Provide the (x, y) coordinate of the cell's center where the given text is located.  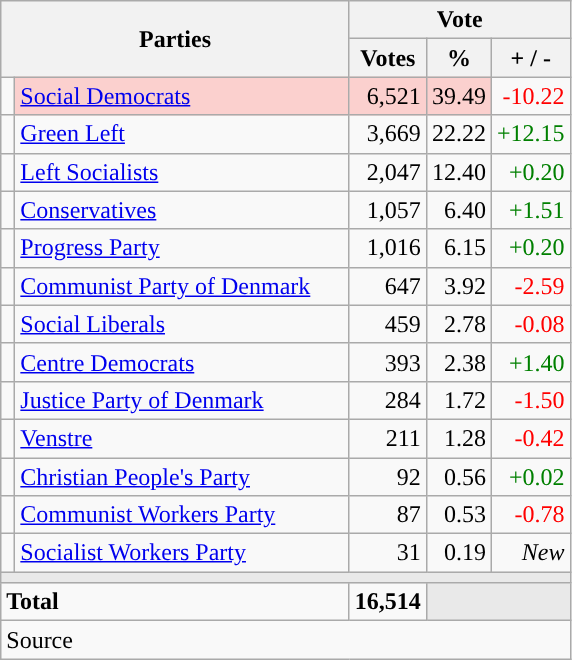
% (458, 58)
Votes (388, 58)
1,016 (388, 248)
+ / - (530, 58)
Conservatives (182, 210)
Green Left (182, 134)
+1.51 (530, 210)
1.28 (458, 438)
Venstre (182, 438)
Total (176, 602)
Left Socialists (182, 172)
0.19 (458, 553)
211 (388, 438)
Justice Party of Denmark (182, 400)
393 (388, 362)
87 (388, 515)
3.92 (458, 286)
647 (388, 286)
6.15 (458, 248)
Progress Party (182, 248)
459 (388, 324)
6,521 (388, 96)
+1.40 (530, 362)
Centre Democrats (182, 362)
6.40 (458, 210)
284 (388, 400)
39.49 (458, 96)
2.38 (458, 362)
2.78 (458, 324)
1,057 (388, 210)
92 (388, 477)
22.22 (458, 134)
-2.59 (530, 286)
-1.50 (530, 400)
Communist Workers Party (182, 515)
2,047 (388, 172)
3,669 (388, 134)
-0.78 (530, 515)
Source (286, 640)
+12.15 (530, 134)
12.40 (458, 172)
16,514 (388, 602)
-10.22 (530, 96)
-0.08 (530, 324)
New (530, 553)
Communist Party of Denmark (182, 286)
0.56 (458, 477)
Social Liberals (182, 324)
Christian People's Party (182, 477)
1.72 (458, 400)
Vote (460, 20)
Parties (176, 39)
31 (388, 553)
0.53 (458, 515)
+0.02 (530, 477)
Socialist Workers Party (182, 553)
Social Democrats (182, 96)
-0.42 (530, 438)
